Scan for the cell matching the given text and deliver its [x, y] coordinate at center. 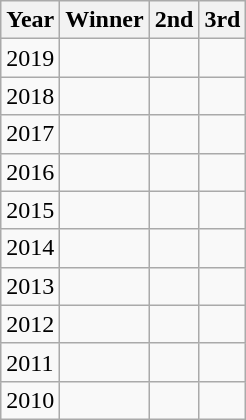
2019 [30, 58]
2014 [30, 248]
2017 [30, 134]
2nd [174, 20]
2010 [30, 400]
Year [30, 20]
2016 [30, 172]
2011 [30, 362]
3rd [222, 20]
Winner [104, 20]
2012 [30, 324]
2015 [30, 210]
2013 [30, 286]
2018 [30, 96]
